Scan for the cell matching the given text and deliver its [x, y] coordinate at center. 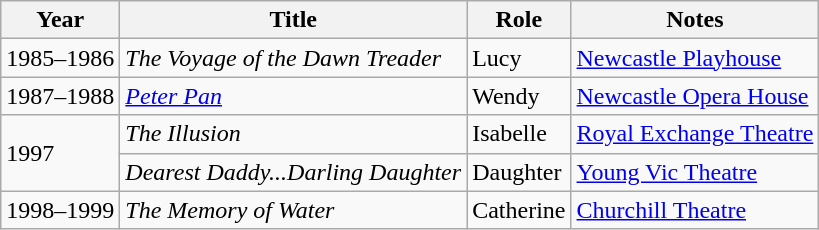
Wendy [519, 96]
Year [60, 20]
Dearest Daddy...Darling Daughter [294, 172]
1985–1986 [60, 58]
Royal Exchange Theatre [695, 134]
Daughter [519, 172]
The Illusion [294, 134]
Notes [695, 20]
Newcastle Playhouse [695, 58]
The Memory of Water [294, 210]
Newcastle Opera House [695, 96]
Peter Pan [294, 96]
Role [519, 20]
1998–1999 [60, 210]
1987–1988 [60, 96]
Isabelle [519, 134]
Churchill Theatre [695, 210]
Young Vic Theatre [695, 172]
Catherine [519, 210]
Lucy [519, 58]
The Voyage of the Dawn Treader [294, 58]
Title [294, 20]
1997 [60, 153]
